Locate the cell with the specified text and output its (X, Y) center coordinate. 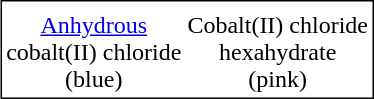
Cobalt(II) chloride hexahydrate (pink) (278, 52)
Anhydrous cobalt(II) chloride (blue) (94, 52)
